Pinpoint the cell where the given text exists, returning its [x, y] midpoint coordinate. 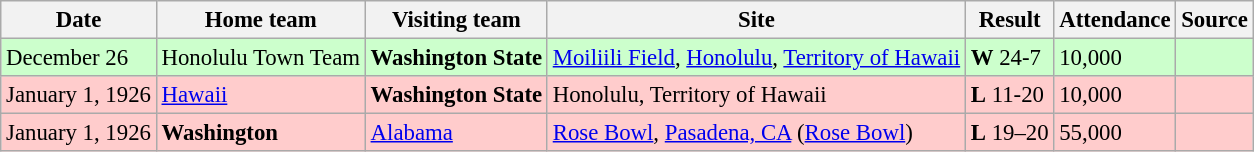
Source [1214, 20]
Visiting team [456, 20]
W 24-7 [1009, 58]
Attendance [1115, 20]
Honolulu Town Team [260, 58]
Date [78, 20]
Washington [260, 133]
L 11-20 [1009, 95]
Honolulu, Territory of Hawaii [756, 95]
Site [756, 20]
Result [1009, 20]
Alabama [456, 133]
Rose Bowl, Pasadena, CA (Rose Bowl) [756, 133]
55,000 [1115, 133]
December 26 [78, 58]
Moiliili Field, Honolulu, Territory of Hawaii [756, 58]
L 19–20 [1009, 133]
Home team [260, 20]
Hawaii [260, 95]
